From the cell containing the given text, extract its center point as (X, Y) coordinate. 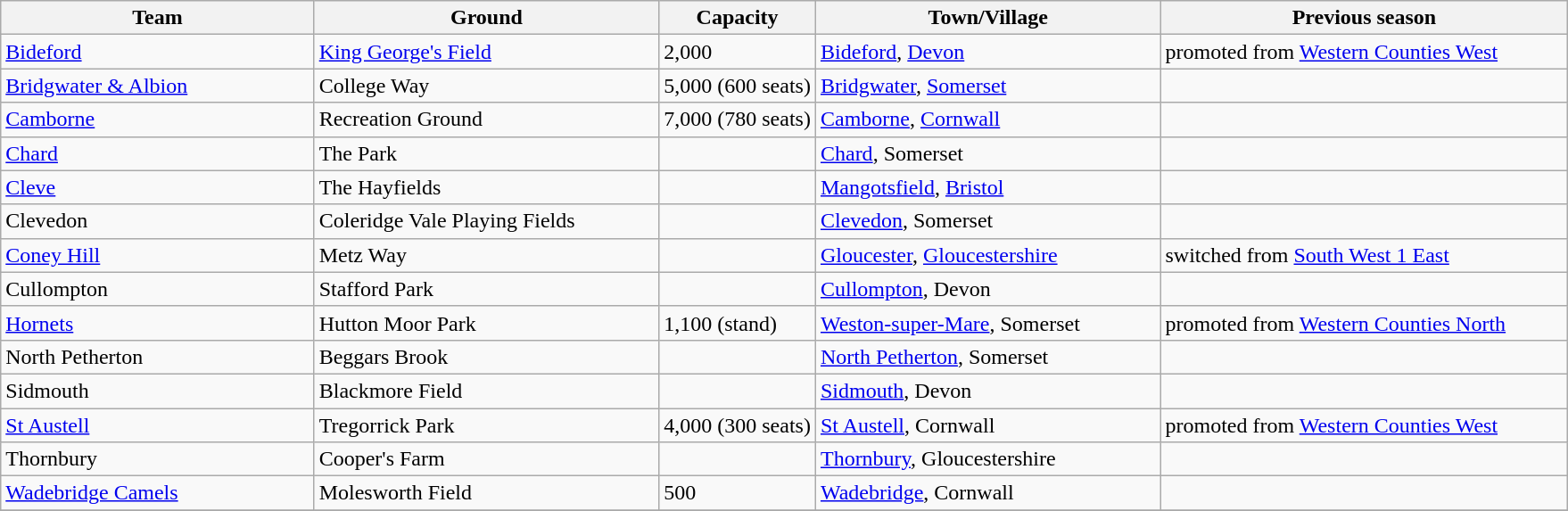
7,000 (780 seats) (738, 120)
Chard (157, 153)
Team (157, 18)
Bideford, Devon (988, 52)
Cullompton, Devon (988, 289)
5,000 (600 seats) (738, 86)
North Petherton, Somerset (988, 357)
Coney Hill (157, 255)
Sidmouth (157, 391)
2,000 (738, 52)
Beggars Brook (487, 357)
The Hayfields (487, 187)
Blackmore Field (487, 391)
Weston-super-Mare, Somerset (988, 323)
St Austell, Cornwall (988, 425)
Clevedon (157, 221)
Hornets (157, 323)
Town/Village (988, 18)
Sidmouth, Devon (988, 391)
St Austell (157, 425)
The Park (487, 153)
switched from South West 1 East (1365, 255)
North Petherton (157, 357)
Hutton Moor Park (487, 323)
Camborne, Cornwall (988, 120)
Clevedon, Somerset (988, 221)
Metz Way (487, 255)
Tregorrick Park (487, 425)
Stafford Park (487, 289)
Cleve (157, 187)
Gloucester, Gloucestershire (988, 255)
Ground (487, 18)
Cooper's Farm (487, 459)
Previous season (1365, 18)
Bridgwater & Albion (157, 86)
Camborne (157, 120)
Molesworth Field (487, 493)
Bideford (157, 52)
Capacity (738, 18)
Bridgwater, Somerset (988, 86)
Cullompton (157, 289)
Recreation Ground (487, 120)
Wadebridge Camels (157, 493)
500 (738, 493)
College Way (487, 86)
promoted from Western Counties North (1365, 323)
1,100 (stand) (738, 323)
Coleridge Vale Playing Fields (487, 221)
Wadebridge, Cornwall (988, 493)
Mangotsfield, Bristol (988, 187)
Chard, Somerset (988, 153)
Thornbury, Gloucestershire (988, 459)
King George's Field (487, 52)
4,000 (300 seats) (738, 425)
Thornbury (157, 459)
